Determine the [X, Y] coordinate at the center of the cell enclosing the given text.  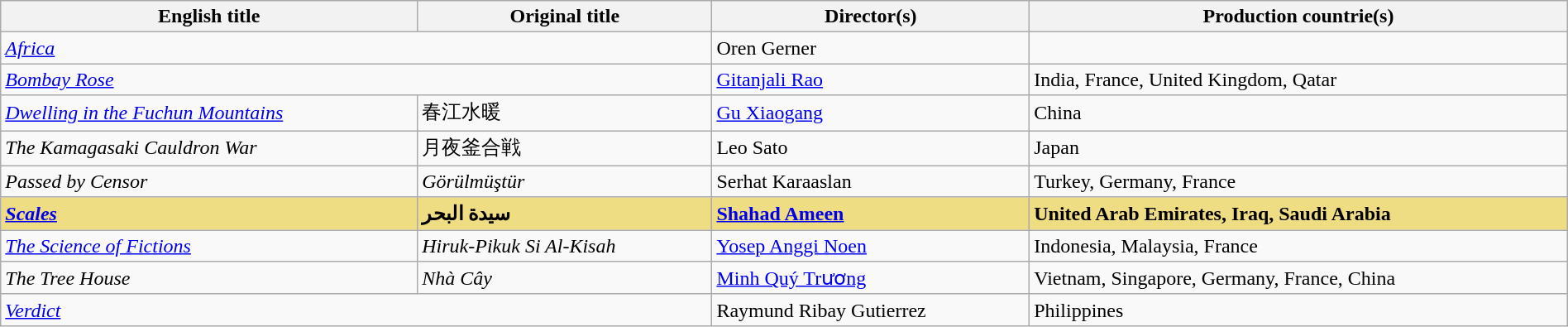
Production countrie(s) [1298, 17]
The Tree House [209, 278]
Africa [356, 48]
Serhat Karaaslan [871, 181]
Indonesia, Malaysia, France [1298, 246]
Minh Quý Trương [871, 278]
Bombay Rose [356, 79]
The Science of Fictions [209, 246]
India, France, United Kingdom, Qatar [1298, 79]
Turkey, Germany, France [1298, 181]
Raymund Ribay Gutierrez [871, 310]
Oren Gerner [871, 48]
Shahad Ameen [871, 214]
Verdict [356, 310]
Passed by Censor [209, 181]
Gu Xiaogang [871, 113]
Gitanjali Rao [871, 79]
United Arab Emirates, Iraq, Saudi Arabia [1298, 214]
China [1298, 113]
Nhà Cây [565, 278]
سيدة البحر [565, 214]
The Kamagasaki Cauldron War [209, 149]
Yosep Anggi Noen [871, 246]
Vietnam, Singapore, Germany, France, China [1298, 278]
月夜釜合戦 [565, 149]
Görülmüştür [565, 181]
Original title [565, 17]
Dwelling in the Fuchun Mountains [209, 113]
Japan [1298, 149]
Leo Sato [871, 149]
Hiruk-Pikuk Si Al-Kisah [565, 246]
Scales [209, 214]
English title [209, 17]
Director(s) [871, 17]
春江水暖 [565, 113]
Philippines [1298, 310]
